For the text-containing cell, return its midpoint in (X, Y) coordinate format. 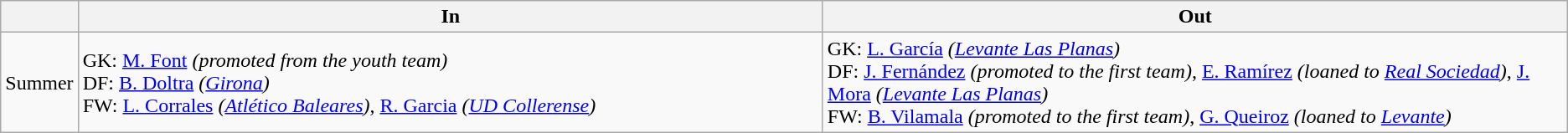
In (451, 17)
Out (1194, 17)
Summer (39, 82)
GK: M. Font (promoted from the youth team) DF: B. Doltra (Girona) FW: L. Corrales (Atlético Baleares), R. Garcia (UD Collerense) (451, 82)
